Provide the (X, Y) coordinate of the cell's center where the given text is located.  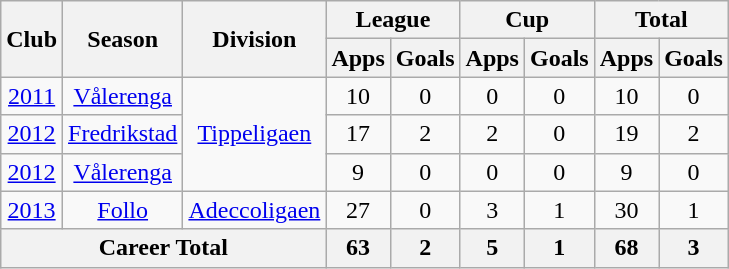
2011 (32, 96)
Total (661, 20)
Adeccoligaen (254, 210)
68 (626, 248)
63 (358, 248)
Career Total (164, 248)
Season (123, 39)
Club (32, 39)
Fredrikstad (123, 134)
19 (626, 134)
League (393, 20)
27 (358, 210)
17 (358, 134)
5 (492, 248)
Cup (527, 20)
30 (626, 210)
Tippeligaen (254, 134)
2013 (32, 210)
Follo (123, 210)
Division (254, 39)
